Detect which cell encompasses the target text, then output its [X, Y] center coordinate. 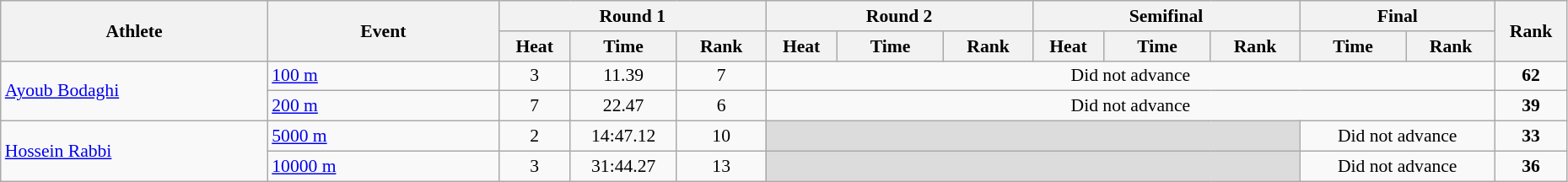
5000 m [383, 136]
100 m [383, 76]
62 [1532, 76]
39 [1532, 106]
Semifinal [1166, 16]
13 [720, 166]
6 [720, 106]
11.39 [624, 76]
10000 m [383, 166]
10 [720, 136]
Event [383, 30]
Ayoub Bodaghi [134, 91]
22.47 [624, 106]
33 [1532, 136]
Round 2 [899, 16]
Round 1 [632, 16]
Athlete [134, 30]
2 [534, 136]
Hossein Rabbi [134, 152]
200 m [383, 106]
14:47.12 [624, 136]
36 [1532, 166]
31:44.27 [624, 166]
Final [1398, 16]
